Search for the cell housing the specified text and yield its [x, y] center coordinate. 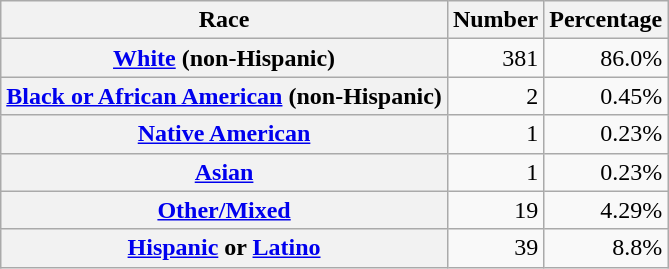
Other/Mixed [224, 210]
39 [495, 248]
Percentage [606, 20]
2 [495, 96]
19 [495, 210]
8.8% [606, 248]
381 [495, 58]
Race [224, 20]
Asian [224, 172]
White (non-Hispanic) [224, 58]
Black or African American (non-Hispanic) [224, 96]
0.45% [606, 96]
Number [495, 20]
Native American [224, 134]
86.0% [606, 58]
4.29% [606, 210]
Hispanic or Latino [224, 248]
